Locate the cell with the specified text and output its (x, y) center coordinate. 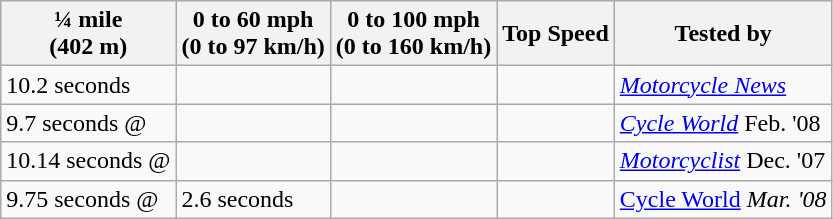
Motorcycle News (723, 85)
¼ mile(402 m) (88, 34)
9.75 seconds @ (88, 199)
9.7 seconds @ (88, 123)
Cycle World Feb. '08 (723, 123)
0 to 100 mph(0 to 160 km/h) (413, 34)
Top Speed (556, 34)
10.14 seconds @ (88, 161)
2.6 seconds (253, 199)
Cycle World Mar. '08 (723, 199)
Motorcyclist Dec. '07 (723, 161)
Tested by (723, 34)
10.2 seconds (88, 85)
0 to 60 mph(0 to 97 km/h) (253, 34)
